Return the (x, y) coordinate for the center point of the cell that contains the specified text.  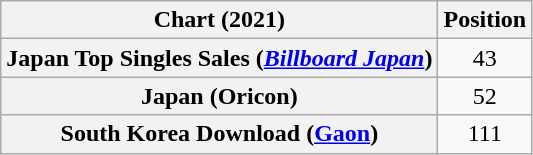
Chart (2021) (220, 20)
52 (485, 96)
111 (485, 134)
43 (485, 58)
Japan (Oricon) (220, 96)
Position (485, 20)
South Korea Download (Gaon) (220, 134)
Japan Top Singles Sales (Billboard Japan) (220, 58)
